Determine the (X, Y) coordinate at the center of the cell enclosing the given text.  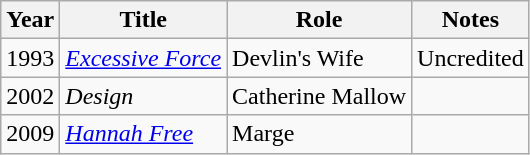
Role (320, 20)
2009 (30, 134)
Title (144, 20)
Marge (320, 134)
Year (30, 20)
Uncredited (471, 58)
Excessive Force (144, 58)
2002 (30, 96)
Devlin's Wife (320, 58)
Notes (471, 20)
1993 (30, 58)
Hannah Free (144, 134)
Design (144, 96)
Catherine Mallow (320, 96)
